Capture the cell that displays the provided text and extract its [X, Y] central coordinate. 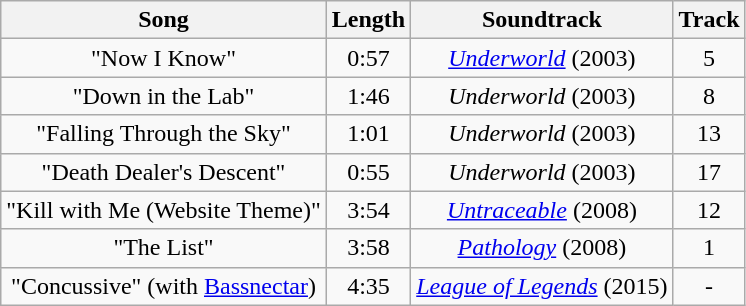
League of Legends (2015) [542, 286]
8 [709, 96]
"Kill with Me (Website Theme)" [164, 210]
1 [709, 248]
12 [709, 210]
1:01 [368, 134]
"Concussive" (with Bassnectar) [164, 286]
Length [368, 20]
3:58 [368, 248]
4:35 [368, 286]
"Now I Know" [164, 58]
"Falling Through the Sky" [164, 134]
- [709, 286]
1:46 [368, 96]
13 [709, 134]
Song [164, 20]
3:54 [368, 210]
Untraceable (2008) [542, 210]
0:55 [368, 172]
"The List" [164, 248]
"Down in the Lab" [164, 96]
"Death Dealer's Descent" [164, 172]
Track [709, 20]
0:57 [368, 58]
5 [709, 58]
Soundtrack [542, 20]
Pathology (2008) [542, 248]
17 [709, 172]
